For the text-containing cell, return its midpoint in (x, y) coordinate format. 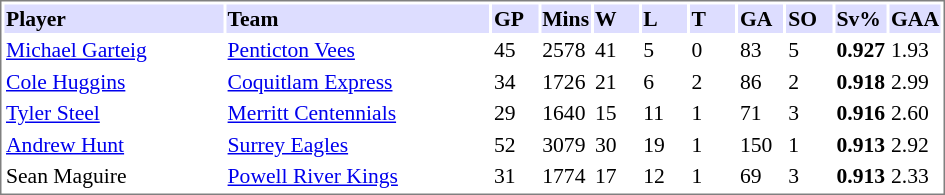
Michael Garteig (114, 50)
86 (760, 82)
Mins (566, 18)
Team (358, 18)
T (712, 18)
SO (810, 18)
69 (760, 176)
0.927 (861, 50)
1640 (566, 113)
31 (514, 176)
3079 (566, 144)
0.916 (861, 113)
2.99 (916, 82)
1.93 (916, 50)
W (616, 18)
11 (664, 113)
19 (664, 144)
L (664, 18)
Sv% (861, 18)
30 (616, 144)
12 (664, 176)
Surrey Eagles (358, 144)
29 (514, 113)
1726 (566, 82)
Andrew Hunt (114, 144)
2.92 (916, 144)
0.918 (861, 82)
6 (664, 82)
Penticton Vees (358, 50)
83 (760, 50)
34 (514, 82)
2578 (566, 50)
45 (514, 50)
Tyler Steel (114, 113)
Cole Huggins (114, 82)
1774 (566, 176)
15 (616, 113)
Powell River Kings (358, 176)
52 (514, 144)
2.60 (916, 113)
Merritt Centennials (358, 113)
Coquitlam Express (358, 82)
71 (760, 113)
Sean Maguire (114, 176)
17 (616, 176)
150 (760, 144)
0 (712, 50)
Player (114, 18)
GAA (916, 18)
2.33 (916, 176)
GP (514, 18)
41 (616, 50)
21 (616, 82)
GA (760, 18)
